Find where the given text appears and provide that cell's center as [x, y] coordinate. 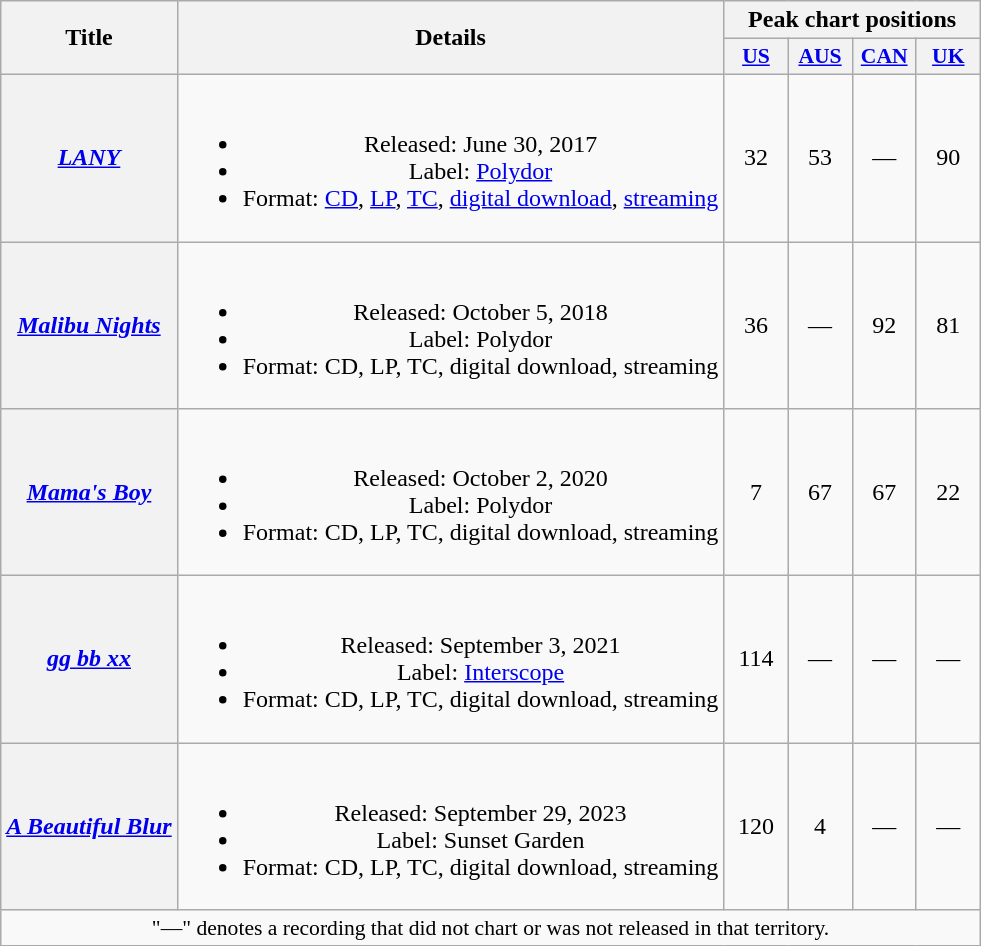
Mama's Boy [89, 492]
53 [820, 158]
90 [948, 158]
114 [756, 660]
CAN [884, 57]
92 [884, 326]
81 [948, 326]
UK [948, 57]
22 [948, 492]
Details [450, 38]
7 [756, 492]
gg bb xx [89, 660]
US [756, 57]
Title [89, 38]
AUS [820, 57]
"—" denotes a recording that did not chart or was not released in that territory. [491, 928]
32 [756, 158]
Released: September 29, 2023Label: Sunset GardenFormat: CD, LP, TC, digital download, streaming [450, 826]
Released: October 2, 2020Label: PolydorFormat: CD, LP, TC, digital download, streaming [450, 492]
Released: June 30, 2017Label: PolydorFormat: CD, LP, TC, digital download, streaming [450, 158]
Released: October 5, 2018Label: PolydorFormat: CD, LP, TC, digital download, streaming [450, 326]
Peak chart positions [852, 20]
4 [820, 826]
Released: September 3, 2021Label: InterscopeFormat: CD, LP, TC, digital download, streaming [450, 660]
A Beautiful Blur [89, 826]
36 [756, 326]
120 [756, 826]
Malibu Nights [89, 326]
LANY [89, 158]
